Find where the given text appears and provide that cell's center as [x, y] coordinate. 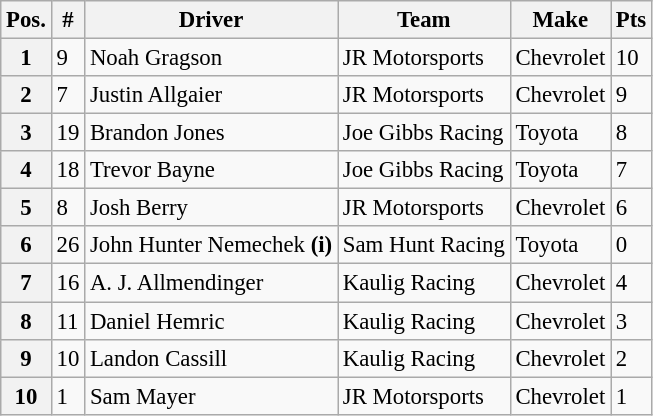
Trevor Bayne [212, 170]
Brandon Jones [212, 133]
Daniel Hemric [212, 321]
Josh Berry [212, 208]
Noah Gragson [212, 58]
Pts [632, 20]
19 [68, 133]
Pos. [26, 20]
11 [68, 321]
# [68, 20]
Justin Allgaier [212, 95]
Team [424, 20]
Sam Mayer [212, 396]
26 [68, 245]
5 [26, 208]
Driver [212, 20]
0 [632, 245]
Sam Hunt Racing [424, 245]
Make [560, 20]
18 [68, 170]
A. J. Allmendinger [212, 283]
16 [68, 283]
Landon Cassill [212, 358]
John Hunter Nemechek (i) [212, 245]
